Capture the cell that displays the provided text and extract its [X, Y] central coordinate. 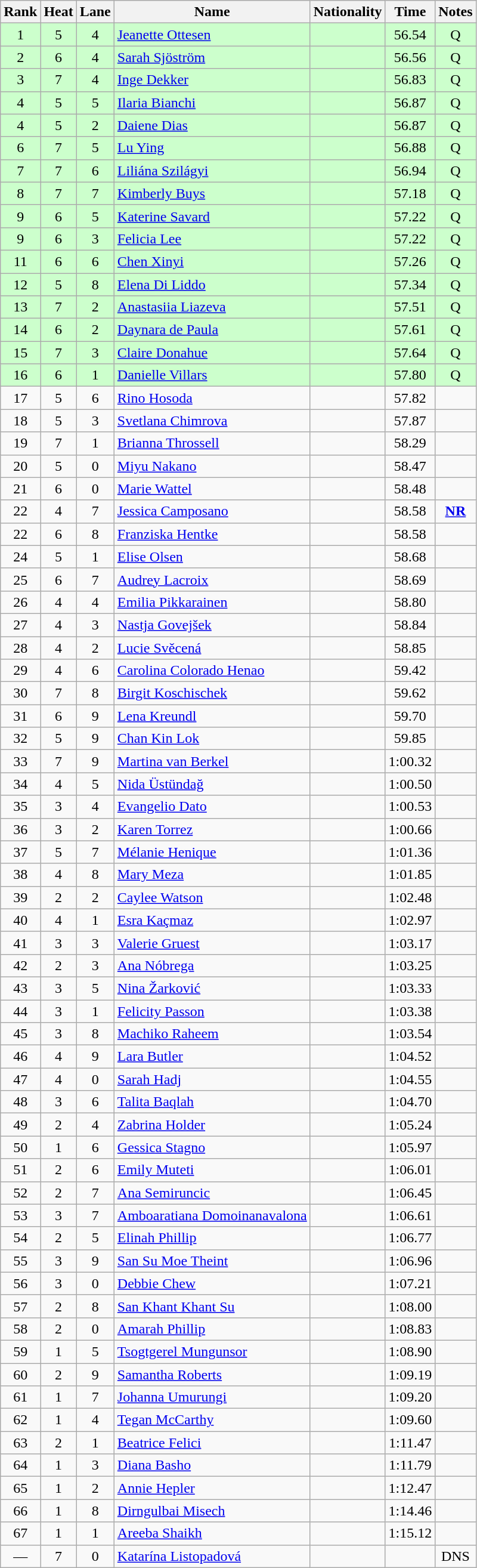
57.18 [410, 193]
1:00.53 [410, 807]
60 [20, 1374]
DNS [456, 1556]
1:12.47 [410, 1488]
Elinah Phillip [212, 1238]
58.69 [410, 579]
Tsogtgerel Mungunsor [212, 1351]
Felicia Lee [212, 239]
39 [20, 897]
Ilaria Bianchi [212, 103]
1:00.50 [410, 784]
Katerine Savard [212, 216]
Kimberly Buys [212, 193]
67 [20, 1533]
Chan Kin Lok [212, 739]
Martina van Berkel [212, 761]
47 [20, 1079]
Claire Donahue [212, 353]
56.94 [410, 171]
Svetlana Chimrova [212, 421]
Ana Semiruncic [212, 1193]
1:08.83 [410, 1329]
1:09.60 [410, 1420]
1:06.77 [410, 1238]
59 [20, 1351]
1:01.85 [410, 875]
1:03.38 [410, 1011]
Miyu Nakano [212, 466]
Felicity Passon [212, 1011]
1:11.47 [410, 1443]
59.42 [410, 671]
34 [20, 784]
1:04.55 [410, 1079]
Mary Meza [212, 875]
Sarah Sjöström [212, 57]
17 [20, 398]
Lena Kreundl [212, 716]
Karen Torrez [212, 829]
Inge Dekker [212, 80]
Esra Kaçmaz [212, 920]
— [20, 1556]
56.83 [410, 80]
19 [20, 443]
Danielle Villars [212, 375]
64 [20, 1465]
1:02.48 [410, 897]
Ana Nóbrega [212, 965]
58.47 [410, 466]
46 [20, 1057]
Daiene Dias [212, 125]
56.54 [410, 35]
Franziska Hentke [212, 534]
Nationality [348, 12]
1:09.19 [410, 1374]
1:06.96 [410, 1261]
Marie Wattel [212, 489]
62 [20, 1420]
16 [20, 375]
40 [20, 920]
57.82 [410, 398]
63 [20, 1443]
Heat [58, 12]
Gessica Stagno [212, 1147]
52 [20, 1193]
25 [20, 579]
1:03.25 [410, 965]
37 [20, 852]
Name [212, 12]
Tegan McCarthy [212, 1420]
Valerie Gruest [212, 943]
42 [20, 965]
Liliána Szilágyi [212, 171]
1:08.90 [410, 1351]
Talita Baqlah [212, 1102]
Evangelio Dato [212, 807]
1:08.00 [410, 1306]
1:05.97 [410, 1147]
Nida Üstündağ [212, 784]
36 [20, 829]
Time [410, 12]
51 [20, 1170]
61 [20, 1397]
31 [20, 716]
Lucie Svěcená [212, 647]
12 [20, 285]
20 [20, 466]
Elena Di Liddo [212, 285]
58.68 [410, 557]
1:03.17 [410, 943]
Johanna Umurungi [212, 1397]
58.48 [410, 489]
55 [20, 1261]
56.88 [410, 148]
18 [20, 421]
54 [20, 1238]
48 [20, 1102]
Katarína Listopadová [212, 1556]
Notes [456, 12]
Emily Muteti [212, 1170]
Rino Hosoda [212, 398]
57.87 [410, 421]
58.85 [410, 647]
1:04.70 [410, 1102]
1:05.24 [410, 1125]
1:02.97 [410, 920]
57 [20, 1306]
14 [20, 330]
Birgit Koschischek [212, 693]
San Su Moe Theint [212, 1261]
Machiko Raheem [212, 1034]
59.70 [410, 716]
San Khant Khant Su [212, 1306]
57.61 [410, 330]
49 [20, 1125]
33 [20, 761]
44 [20, 1011]
1:00.66 [410, 829]
Beatrice Felici [212, 1443]
Carolina Colorado Henao [212, 671]
1:06.61 [410, 1215]
Lara Butler [212, 1057]
38 [20, 875]
58.29 [410, 443]
NR [456, 511]
1:04.52 [410, 1057]
24 [20, 557]
1:07.21 [410, 1283]
Jessica Camposano [212, 511]
57.64 [410, 353]
Nina Žarković [212, 988]
1:03.33 [410, 988]
59.62 [410, 693]
27 [20, 625]
57.80 [410, 375]
1:01.36 [410, 852]
30 [20, 693]
28 [20, 647]
50 [20, 1147]
26 [20, 602]
21 [20, 489]
57.26 [410, 261]
Amarah Phillip [212, 1329]
Brianna Throssell [212, 443]
Diana Basho [212, 1465]
Sarah Hadj [212, 1079]
43 [20, 988]
66 [20, 1511]
1:06.01 [410, 1170]
Amboaratiana Domoinanavalona [212, 1215]
45 [20, 1034]
Zabrina Holder [212, 1125]
56 [20, 1283]
15 [20, 353]
Lu Ying [212, 148]
57.51 [410, 307]
58.84 [410, 625]
1:11.79 [410, 1465]
65 [20, 1488]
13 [20, 307]
Rank [20, 12]
Dirngulbai Misech [212, 1511]
Chen Xinyi [212, 261]
1:15.12 [410, 1533]
56.56 [410, 57]
1:06.45 [410, 1193]
Debbie Chew [212, 1283]
35 [20, 807]
Mélanie Henique [212, 852]
1:00.32 [410, 761]
Nastja Govejšek [212, 625]
59.85 [410, 739]
Daynara de Paula [212, 330]
Areeba Shaikh [212, 1533]
58 [20, 1329]
11 [20, 261]
Anastasiia Liazeva [212, 307]
Lane [95, 12]
Samantha Roberts [212, 1374]
32 [20, 739]
58.80 [410, 602]
1:14.46 [410, 1511]
Annie Hepler [212, 1488]
41 [20, 943]
29 [20, 671]
Caylee Watson [212, 897]
1:03.54 [410, 1034]
Elise Olsen [212, 557]
53 [20, 1215]
57.34 [410, 285]
Emilia Pikkarainen [212, 602]
Audrey Lacroix [212, 579]
Jeanette Ottesen [212, 35]
1:09.20 [410, 1397]
